Detect which cell encompasses the target text, then output its (x, y) center coordinate. 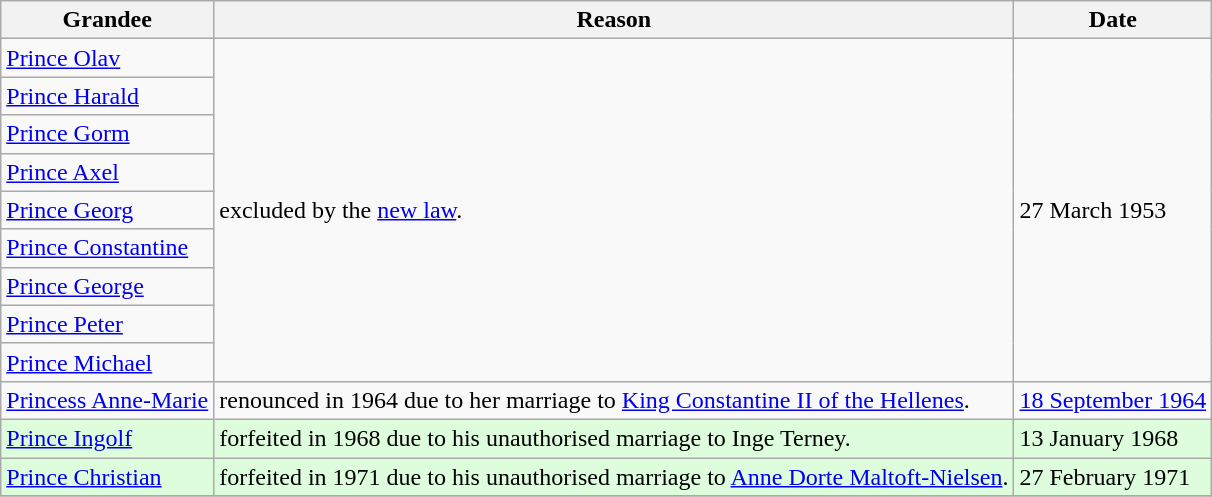
Prince Ingolf (108, 438)
Prince George (108, 286)
13 January 1968 (1113, 438)
forfeited in 1968 due to his unauthorised marriage to Inge Terney. (614, 438)
Prince Constantine (108, 248)
Prince Michael (108, 362)
excluded by the new law. (614, 210)
forfeited in 1971 due to his unauthorised marriage to Anne Dorte Maltoft-Nielsen. (614, 477)
Prince Christian (108, 477)
Prince Gorm (108, 134)
Prince Olav (108, 58)
Prince Georg (108, 210)
Date (1113, 20)
Reason (614, 20)
Prince Axel (108, 172)
Prince Peter (108, 324)
Princess Anne-Marie (108, 400)
renounced in 1964 due to her marriage to King Constantine II of the Hellenes. (614, 400)
27 February 1971 (1113, 477)
27 March 1953 (1113, 210)
Grandee (108, 20)
Prince Harald (108, 96)
18 September 1964 (1113, 400)
